Locate the cell with the specified text and output its [X, Y] center coordinate. 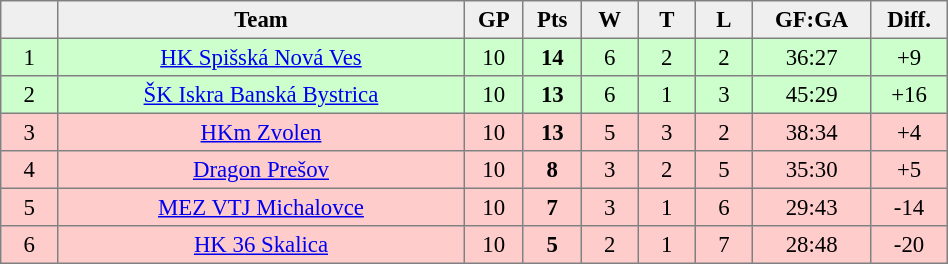
14 [552, 57]
+5 [909, 170]
Pts [552, 20]
45:29 [811, 95]
4 [30, 170]
HK 36 Skalica [261, 245]
Diff. [909, 20]
29:43 [811, 207]
-14 [909, 207]
GP [494, 20]
8 [552, 170]
L [724, 20]
Dragon Prešov [261, 170]
35:30 [811, 170]
HK Spišská Nová Ves [261, 57]
38:34 [811, 132]
28:48 [811, 245]
MEZ VTJ Michalovce [261, 207]
36:27 [811, 57]
W [610, 20]
T [666, 20]
Team [261, 20]
GF:GA [811, 20]
-20 [909, 245]
HKm Zvolen [261, 132]
+16 [909, 95]
+9 [909, 57]
+4 [909, 132]
ŠK Iskra Banská Bystrica [261, 95]
